Provide the [x, y] coordinate of the cell's center where the given text is located.  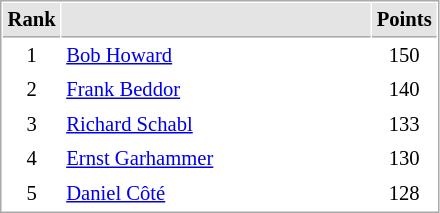
4 [32, 158]
Bob Howard [216, 56]
128 [404, 194]
140 [404, 90]
5 [32, 194]
3 [32, 124]
130 [404, 158]
Points [404, 20]
Daniel Côté [216, 194]
133 [404, 124]
Richard Schabl [216, 124]
Ernst Garhammer [216, 158]
2 [32, 90]
150 [404, 56]
1 [32, 56]
Frank Beddor [216, 90]
Rank [32, 20]
